Locate the cell with the specified text and output its (x, y) center coordinate. 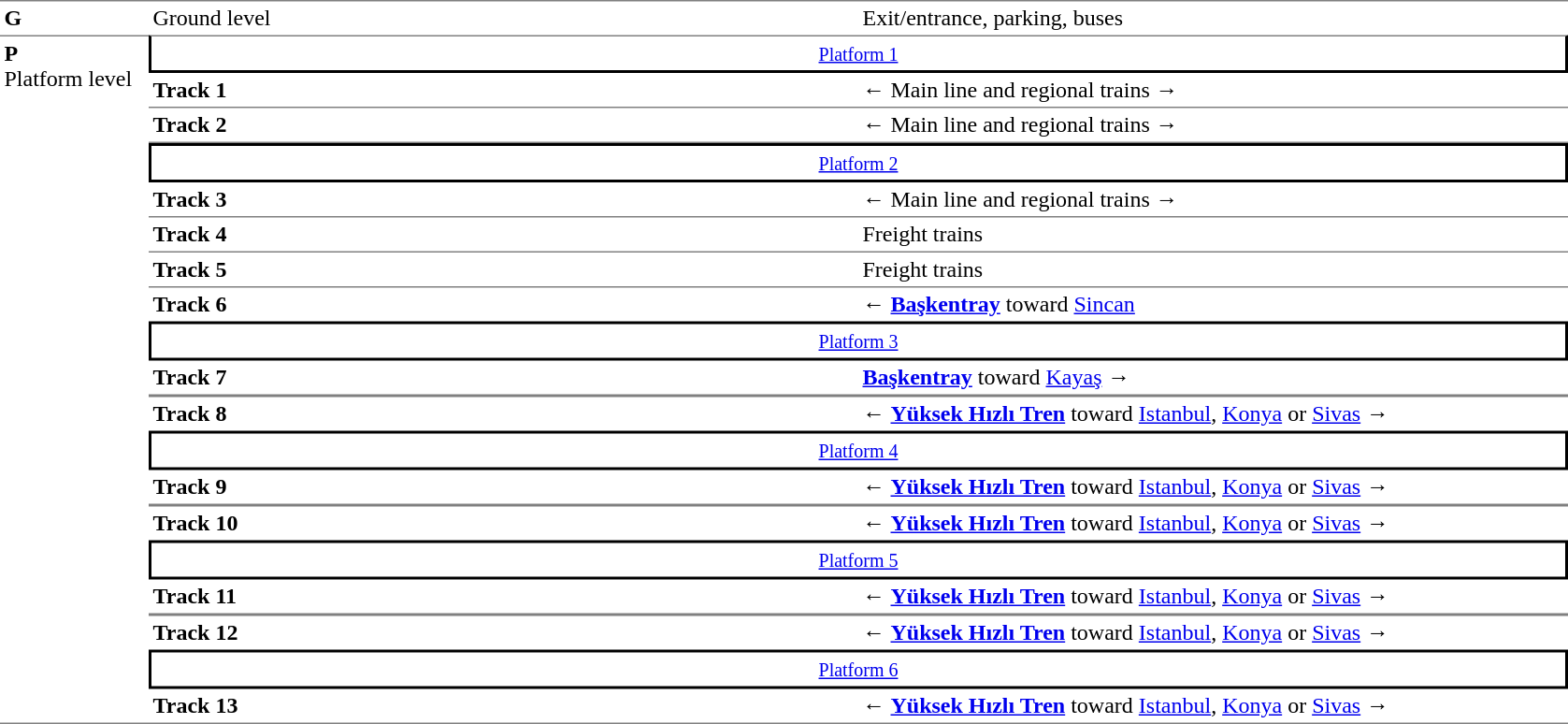
Track 13 (503, 706)
Platform 2 (858, 163)
Track 12 (503, 632)
Track 8 (503, 413)
Track 9 (503, 487)
Ground level (503, 18)
Exit/entrance, parking, buses (1214, 18)
Track 1 (503, 91)
Track 5 (503, 270)
Platform 1 (858, 54)
Platform 3 (858, 341)
← Başkentray toward Sincan (1214, 305)
PPlatform level (75, 380)
Platform 4 (858, 450)
Platform 5 (858, 560)
Track 4 (503, 235)
Platform 6 (858, 669)
Başkentray toward Kayaş → (1214, 379)
Track 2 (503, 126)
Track 11 (503, 598)
Track 3 (503, 200)
G (75, 18)
Track 10 (503, 523)
Track 7 (503, 379)
Track 6 (503, 305)
